Identify which cell holds the provided text, then report its (X, Y) central coordinate. 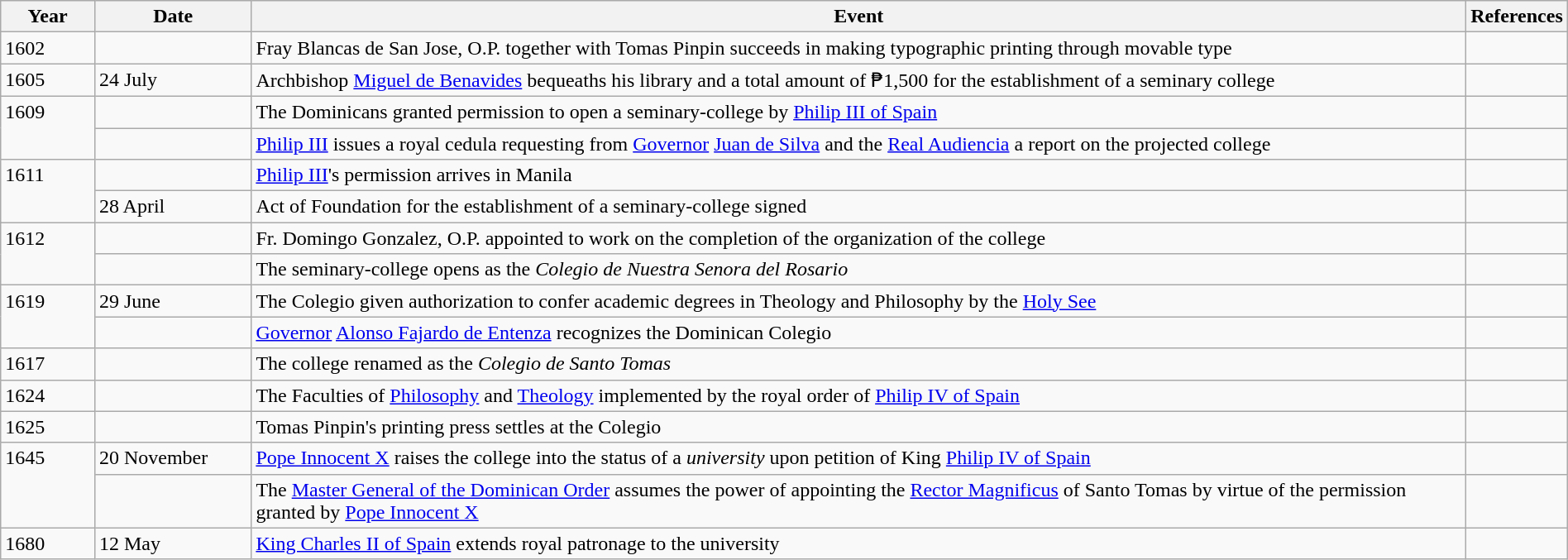
The seminary-college opens as the Colegio de Nuestra Senora del Rosario (858, 270)
1611 (48, 191)
29 June (172, 301)
1619 (48, 317)
20 November (172, 458)
Archbishop Miguel de Benavides bequeaths his library and a total amount of ₱1,500 for the establishment of a seminary college (858, 80)
Tomas Pinpin's printing press settles at the Colegio (858, 427)
Fray Blancas de San Jose, O.P. together with Tomas Pinpin succeeds in making typographic printing through movable type (858, 48)
References (1517, 17)
Philip III issues a royal cedula requesting from Governor Juan de Silva and the Real Audiencia a report on the projected college (858, 143)
King Charles II of Spain extends royal patronage to the university (858, 543)
Fr. Domingo Gonzalez, O.P. appointed to work on the completion of the organization of the college (858, 238)
12 May (172, 543)
1609 (48, 127)
Act of Foundation for the establishment of a seminary-college signed (858, 207)
Pope Innocent X raises the college into the status of a university upon petition of King Philip IV of Spain (858, 458)
1625 (48, 427)
The Colegio given authorization to confer academic degrees in Theology and Philosophy by the Holy See (858, 301)
Philip III's permission arrives in Manila (858, 175)
1680 (48, 543)
1617 (48, 364)
1605 (48, 80)
The Faculties of Philosophy and Theology implemented by the royal order of Philip IV of Spain (858, 395)
Governor Alonso Fajardo de Entenza recognizes the Dominican Colegio (858, 333)
24 July (172, 80)
1624 (48, 395)
Year (48, 17)
Event (858, 17)
1602 (48, 48)
1612 (48, 254)
1645 (48, 485)
28 April (172, 207)
The college renamed as the Colegio de Santo Tomas (858, 364)
The Dominicans granted permission to open a seminary-college by Philip III of Spain (858, 112)
Date (172, 17)
